From the cell containing the given text, extract its center point as (X, Y) coordinate. 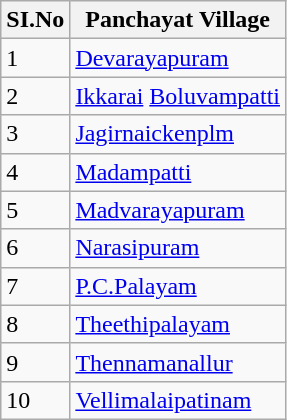
4 (36, 172)
P.C.Palayam (178, 286)
Madampatti (178, 172)
Madvarayapuram (178, 210)
Ikkarai Boluvampatti (178, 96)
Theethipalayam (178, 324)
2 (36, 96)
6 (36, 248)
Narasipuram (178, 248)
9 (36, 362)
7 (36, 286)
Vellimalaipatinam (178, 400)
Panchayat Village (178, 20)
5 (36, 210)
8 (36, 324)
3 (36, 134)
Devarayapuram (178, 58)
10 (36, 400)
Thennamanallur (178, 362)
Jagirnaickenplm (178, 134)
1 (36, 58)
SI.No (36, 20)
